Determine the (x, y) coordinate at the center of the cell enclosing the given text.  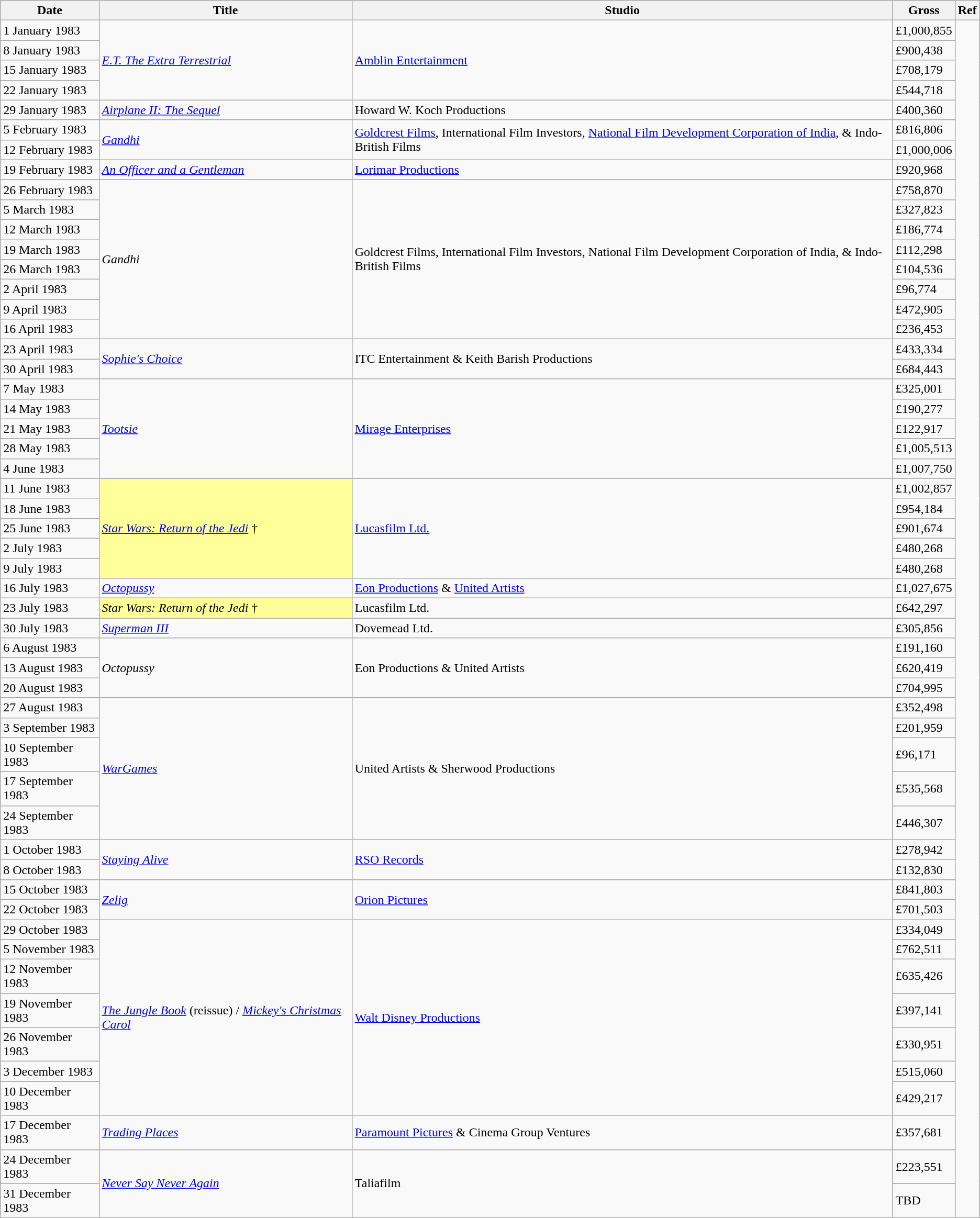
10 December 1983 (50, 1098)
£357,681 (923, 1133)
15 January 1983 (50, 70)
25 June 1983 (50, 528)
£472,905 (923, 309)
£900,438 (923, 50)
Airplane II: The Sequel (225, 110)
£327,823 (923, 209)
Superman III (225, 628)
17 December 1983 (50, 1133)
£236,453 (923, 329)
1 October 1983 (50, 850)
£684,443 (923, 369)
Dovemead Ltd. (622, 628)
United Artists & Sherwood Productions (622, 768)
TBD (923, 1201)
£635,426 (923, 977)
£762,511 (923, 949)
£429,217 (923, 1098)
Ref (967, 10)
£96,171 (923, 755)
£186,774 (923, 229)
Walt Disney Productions (622, 1017)
£325,001 (923, 389)
£96,774 (923, 289)
12 February 1983 (50, 150)
£330,951 (923, 1045)
£920,968 (923, 170)
Taliafilm (622, 1183)
3 September 1983 (50, 728)
Lorimar Productions (622, 170)
23 April 1983 (50, 349)
E.T. The Extra Terrestrial (225, 60)
£1,027,675 (923, 588)
Date (50, 10)
Tootsie (225, 429)
22 October 1983 (50, 909)
£642,297 (923, 608)
£515,060 (923, 1071)
2 July 1983 (50, 548)
11 June 1983 (50, 488)
£704,995 (923, 688)
23 July 1983 (50, 608)
4 June 1983 (50, 468)
29 January 1983 (50, 110)
£841,803 (923, 889)
£122,917 (923, 429)
£1,002,857 (923, 488)
Studio (622, 10)
£433,334 (923, 349)
£1,000,855 (923, 30)
Title (225, 10)
15 October 1983 (50, 889)
10 September 1983 (50, 755)
£400,360 (923, 110)
30 July 1983 (50, 628)
£446,307 (923, 823)
26 February 1983 (50, 189)
24 September 1983 (50, 823)
9 April 1983 (50, 309)
£701,503 (923, 909)
£278,942 (923, 850)
An Officer and a Gentleman (225, 170)
1 January 1983 (50, 30)
20 August 1983 (50, 688)
14 May 1983 (50, 409)
£334,049 (923, 929)
Gross (923, 10)
21 May 1983 (50, 429)
WarGames (225, 768)
5 November 1983 (50, 949)
13 August 1983 (50, 668)
16 April 1983 (50, 329)
£305,856 (923, 628)
9 July 1983 (50, 568)
£954,184 (923, 508)
31 December 1983 (50, 1201)
£708,179 (923, 70)
18 June 1983 (50, 508)
Howard W. Koch Productions (622, 110)
£620,419 (923, 668)
£816,806 (923, 130)
28 May 1983 (50, 449)
Staying Alive (225, 859)
30 April 1983 (50, 369)
Trading Places (225, 1133)
5 February 1983 (50, 130)
Amblin Entertainment (622, 60)
£223,551 (923, 1166)
7 May 1983 (50, 389)
Never Say Never Again (225, 1183)
8 January 1983 (50, 50)
£201,959 (923, 728)
16 July 1983 (50, 588)
Paramount Pictures & Cinema Group Ventures (622, 1133)
Mirage Enterprises (622, 429)
ITC Entertainment & Keith Barish Productions (622, 359)
£397,141 (923, 1010)
24 December 1983 (50, 1166)
£1,005,513 (923, 449)
RSO Records (622, 859)
19 March 1983 (50, 250)
6 August 1983 (50, 648)
£758,870 (923, 189)
£1,007,750 (923, 468)
£901,674 (923, 528)
22 January 1983 (50, 90)
26 March 1983 (50, 270)
£104,536 (923, 270)
£112,298 (923, 250)
£1,000,006 (923, 150)
£535,568 (923, 788)
5 March 1983 (50, 209)
19 November 1983 (50, 1010)
Orion Pictures (622, 899)
17 September 1983 (50, 788)
12 March 1983 (50, 229)
3 December 1983 (50, 1071)
Sophie's Choice (225, 359)
£190,277 (923, 409)
27 August 1983 (50, 708)
12 November 1983 (50, 977)
£544,718 (923, 90)
19 February 1983 (50, 170)
£191,160 (923, 648)
Zelig (225, 899)
The Jungle Book (reissue) / Mickey's Christmas Carol (225, 1017)
£132,830 (923, 869)
2 April 1983 (50, 289)
8 October 1983 (50, 869)
26 November 1983 (50, 1045)
£352,498 (923, 708)
29 October 1983 (50, 929)
